Capture the cell that displays the provided text and extract its [x, y] central coordinate. 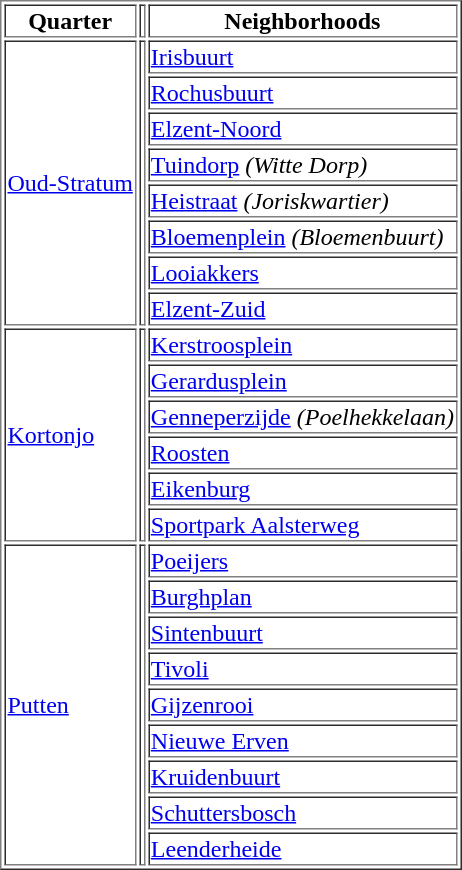
Heistraat (Joriskwartier) [302, 200]
Quarter [70, 20]
Tuindorp (Witte Dorp) [302, 164]
Kortonjo [70, 434]
Neighborhoods [302, 20]
Looiakkers [302, 272]
Tivoli [302, 668]
Eikenburg [302, 488]
Bloemenplein (Bloemenbuurt) [302, 236]
Sportpark Aalsterweg [302, 524]
Kerstroosplein [302, 344]
Irisbuurt [302, 56]
Elzent-Noord [302, 128]
Gerardusplein [302, 380]
Burghplan [302, 596]
Nieuwe Erven [302, 740]
Elzent-Zuid [302, 308]
Poeijers [302, 560]
Kruidenbuurt [302, 776]
Oud-Stratum [70, 182]
Genneperzijde (Poelhekkelaan) [302, 416]
Roosten [302, 452]
Sintenbuurt [302, 632]
Rochusbuurt [302, 92]
Schuttersbosch [302, 812]
Gijzenrooi [302, 704]
Putten [70, 704]
Leenderheide [302, 848]
